Find where the given text appears and provide that cell's center as [x, y] coordinate. 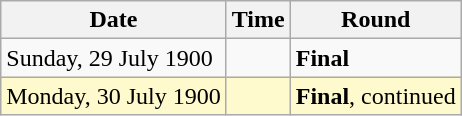
Round [376, 20]
Date [114, 20]
Monday, 30 July 1900 [114, 96]
Final, continued [376, 96]
Sunday, 29 July 1900 [114, 58]
Time [258, 20]
Final [376, 58]
